Find where the given text appears and provide that cell's center as (X, Y) coordinate. 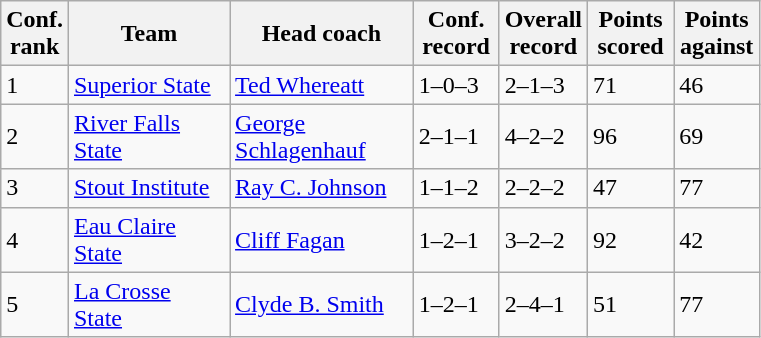
92 (631, 240)
Clyde B. Smith (322, 304)
Conf. rank (35, 34)
2 (35, 136)
2–1–3 (543, 85)
Ted Whereatt (322, 85)
Eau Claire State (148, 240)
96 (631, 136)
Cliff Fagan (322, 240)
2–4–1 (543, 304)
47 (631, 188)
1–1–2 (456, 188)
Head coach (322, 34)
71 (631, 85)
Ray C. Johnson (322, 188)
4–2–2 (543, 136)
Points against (717, 34)
Stout Institute (148, 188)
69 (717, 136)
1–0–3 (456, 85)
Conf. record (456, 34)
1 (35, 85)
51 (631, 304)
River Falls State (148, 136)
Team (148, 34)
Superior State (148, 85)
4 (35, 240)
La Crosse State (148, 304)
46 (717, 85)
Overall record (543, 34)
George Schlagenhauf (322, 136)
Points scored (631, 34)
3–2–2 (543, 240)
3 (35, 188)
5 (35, 304)
2–2–2 (543, 188)
2–1–1 (456, 136)
42 (717, 240)
